Find where the given text appears and provide that cell's center as (X, Y) coordinate. 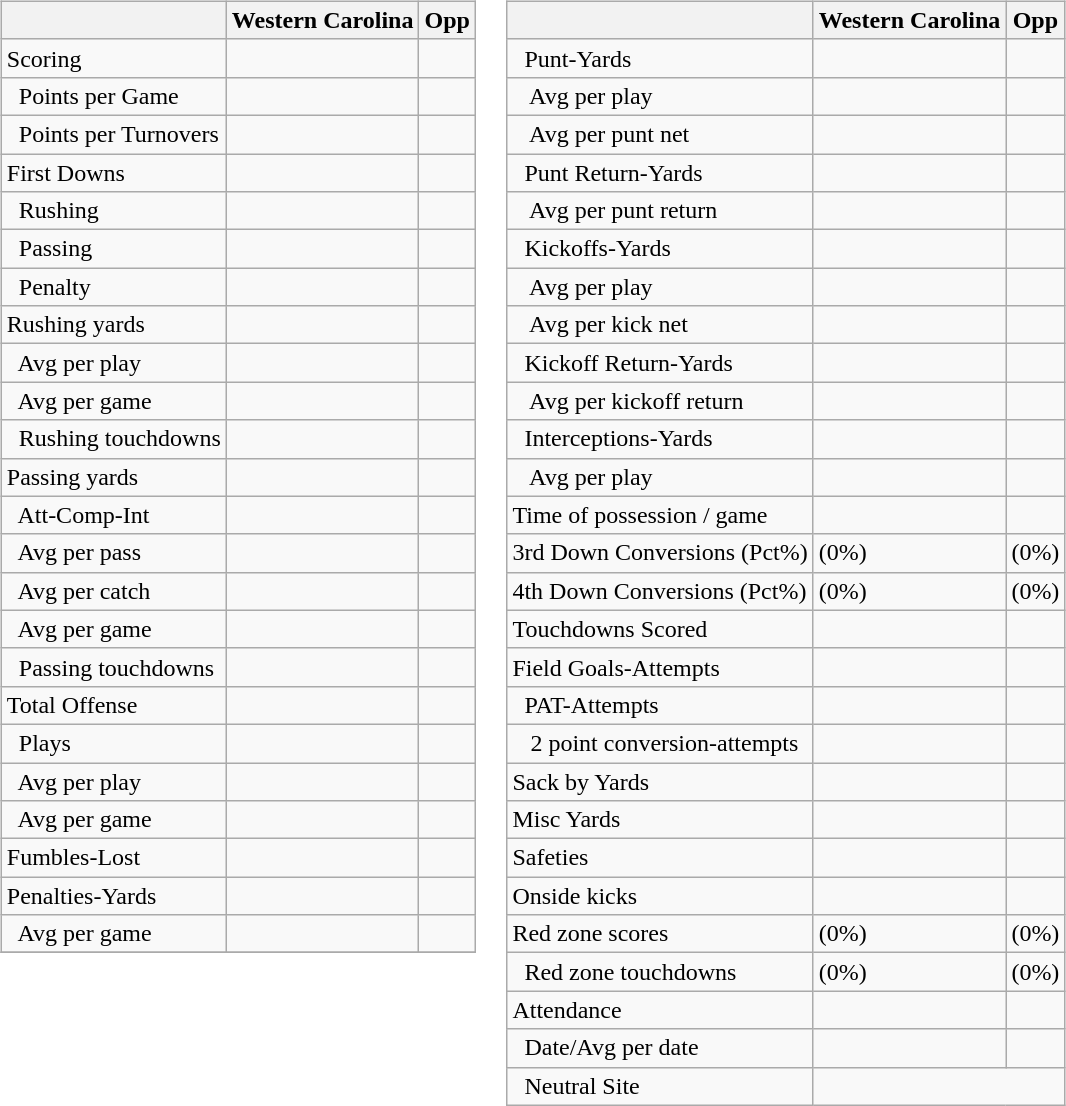
Kickoff Return-Yards (660, 363)
2 point conversion-attempts (660, 743)
Avg per catch (114, 591)
4th Down Conversions (Pct%) (660, 591)
Punt-Yards (660, 58)
PAT-Attempts (660, 705)
Misc Yards (660, 820)
3rd Down Conversions (Pct%) (660, 553)
Touchdowns Scored (660, 629)
Passing (114, 249)
First Downs (114, 173)
Neutral Site (660, 1086)
Penalty (114, 287)
Rushing yards (114, 325)
Att-Comp-Int (114, 515)
Red zone scores (660, 934)
Time of possession / game (660, 515)
Avg per punt return (660, 211)
Points per Game (114, 96)
Penalties-Yards (114, 896)
Rushing (114, 211)
Points per Turnovers (114, 134)
Field Goals-Attempts (660, 667)
Passing touchdowns (114, 667)
Punt Return-Yards (660, 173)
Fumbles-Lost (114, 858)
Safeties (660, 858)
Kickoffs-Yards (660, 249)
Interceptions-Yards (660, 439)
Avg per pass (114, 553)
Avg per kick net (660, 325)
Avg per kickoff return (660, 401)
Rushing touchdowns (114, 439)
Attendance (660, 1010)
Onside kicks (660, 896)
Sack by Yards (660, 781)
Plays (114, 743)
Total Offense (114, 705)
Avg per punt net (660, 134)
Scoring (114, 58)
Date/Avg per date (660, 1048)
Red zone touchdowns (660, 972)
Passing yards (114, 477)
